Pinpoint the cell where the given text exists, returning its (x, y) midpoint coordinate. 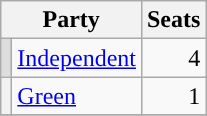
Green (77, 96)
4 (173, 58)
Independent (77, 58)
Seats (173, 20)
1 (173, 96)
Party (72, 20)
